Pinpoint the cell where the given text exists, returning its (X, Y) midpoint coordinate. 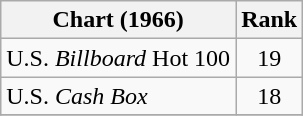
18 (270, 96)
U.S. Cash Box (118, 96)
Chart (1966) (118, 20)
U.S. Billboard Hot 100 (118, 58)
19 (270, 58)
Rank (270, 20)
